Pinpoint the cell where the given text exists, returning its (X, Y) midpoint coordinate. 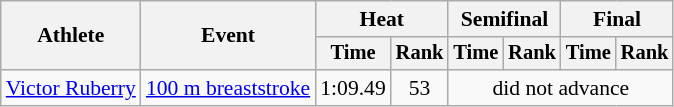
did not advance (560, 88)
Heat (382, 19)
Athlete (71, 36)
1:09.49 (352, 88)
Final (617, 19)
53 (420, 88)
Semifinal (504, 19)
Event (228, 36)
100 m breaststroke (228, 88)
Victor Ruberry (71, 88)
